Pinpoint the cell where the given text exists, returning its [x, y] midpoint coordinate. 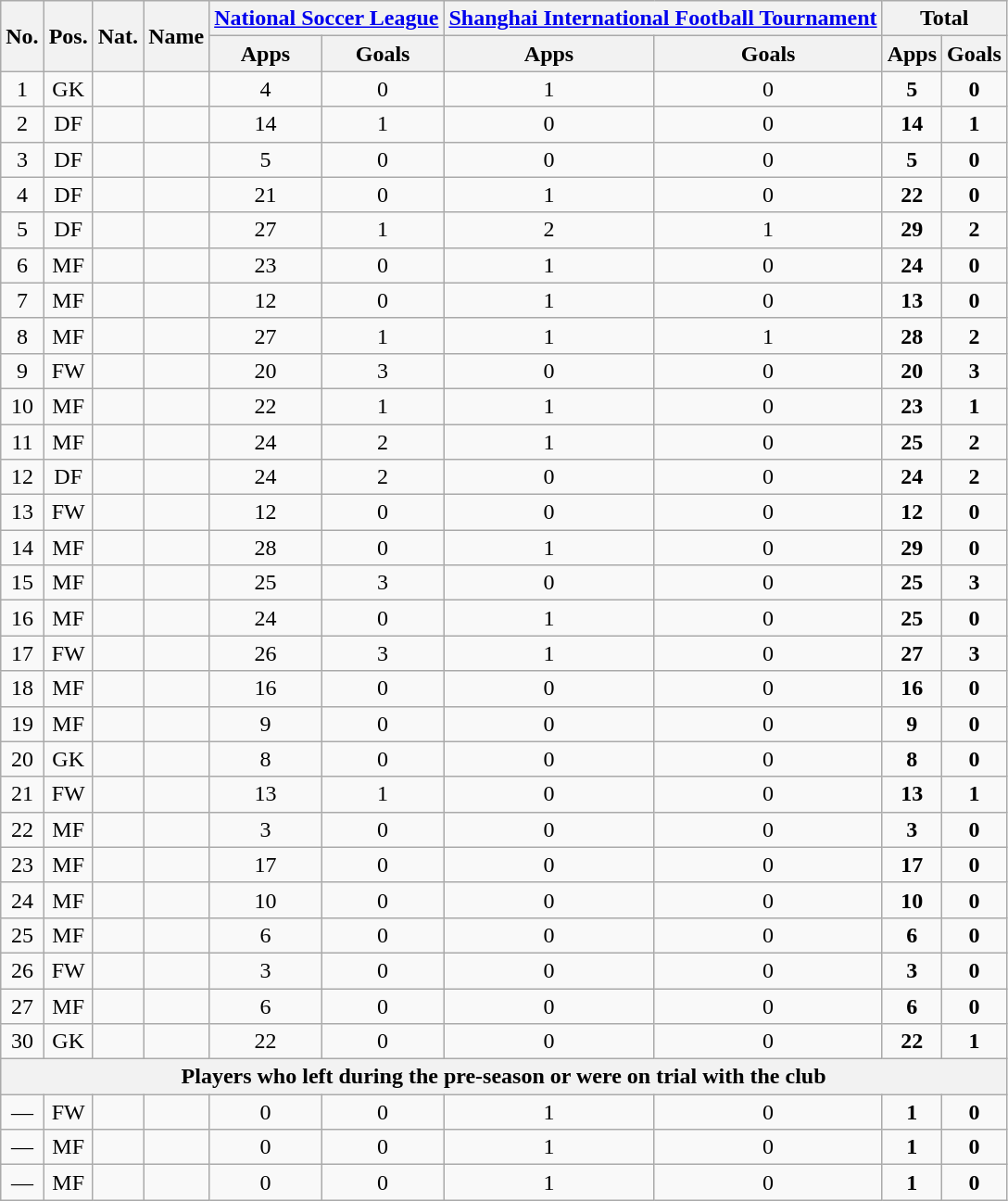
Shanghai International Football Tournament [663, 19]
Name [176, 36]
30 [22, 1042]
Pos. [69, 36]
7 [22, 300]
Total [944, 19]
Nat. [118, 36]
11 [22, 442]
Players who left during the pre-season or were on trial with the club [504, 1077]
National Soccer League [326, 19]
No. [22, 36]
18 [22, 689]
15 [22, 583]
19 [22, 724]
